From the cell containing the given text, extract its center point as [x, y] coordinate. 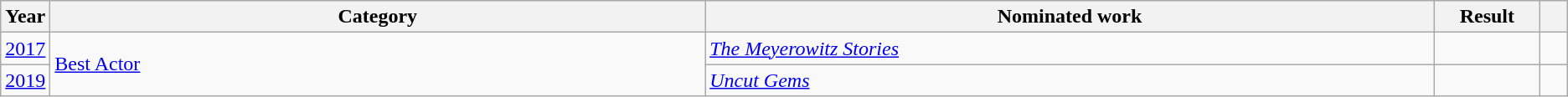
Nominated work [1070, 17]
Best Actor [378, 64]
Result [1487, 17]
The Meyerowitz Stories [1070, 48]
Year [25, 17]
Uncut Gems [1070, 80]
2019 [25, 80]
Category [378, 17]
2017 [25, 48]
